For the text-containing cell, return its midpoint in (X, Y) coordinate format. 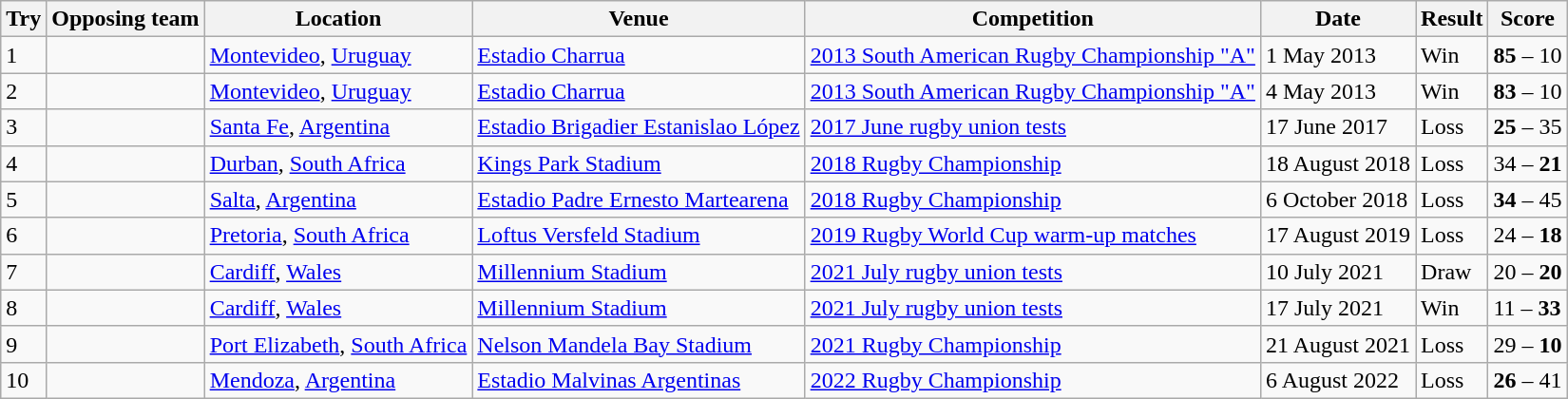
Estadio Padre Ernesto Martearena (639, 199)
2019 Rugby World Cup warm-up matches (1032, 236)
Result (1452, 19)
Estadio Brigadier Estanislao López (639, 127)
17 June 2017 (1338, 127)
29 – 10 (1528, 344)
Competition (1032, 19)
Pretoria, South Africa (338, 236)
Opposing team (125, 19)
7 (24, 272)
6 (24, 236)
Salta, Argentina (338, 199)
4 May 2013 (1338, 91)
10 July 2021 (1338, 272)
1 May 2013 (1338, 55)
6 October 2018 (1338, 199)
Nelson Mandela Bay Stadium (639, 344)
1 (24, 55)
Venue (639, 19)
Estadio Malvinas Argentinas (639, 380)
34 – 21 (1528, 163)
26 – 41 (1528, 380)
Santa Fe, Argentina (338, 127)
Location (338, 19)
9 (24, 344)
17 August 2019 (1338, 236)
Port Elizabeth, South Africa (338, 344)
10 (24, 380)
34 – 45 (1528, 199)
21 August 2021 (1338, 344)
Date (1338, 19)
18 August 2018 (1338, 163)
Mendoza, Argentina (338, 380)
25 – 35 (1528, 127)
Loftus Versfeld Stadium (639, 236)
4 (24, 163)
Try (24, 19)
2 (24, 91)
Kings Park Stadium (639, 163)
Score (1528, 19)
5 (24, 199)
Durban, South Africa (338, 163)
2021 Rugby Championship (1032, 344)
8 (24, 308)
2017 June rugby union tests (1032, 127)
6 August 2022 (1338, 380)
85 – 10 (1528, 55)
24 – 18 (1528, 236)
20 – 20 (1528, 272)
Draw (1452, 272)
83 – 10 (1528, 91)
11 – 33 (1528, 308)
2022 Rugby Championship (1032, 380)
17 July 2021 (1338, 308)
3 (24, 127)
